Pinpoint the cell where the given text exists, returning its [x, y] midpoint coordinate. 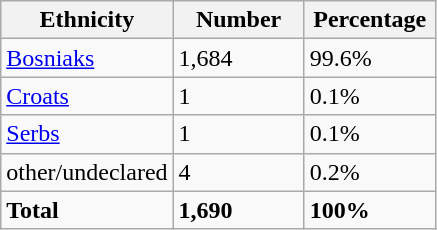
Serbs [87, 134]
Percentage [370, 20]
1,684 [238, 58]
Bosniaks [87, 58]
Number [238, 20]
Croats [87, 96]
Total [87, 210]
99.6% [370, 58]
100% [370, 210]
1,690 [238, 210]
0.2% [370, 172]
other/undeclared [87, 172]
Ethnicity [87, 20]
4 [238, 172]
